Locate the cell with the specified text and output its (X, Y) center coordinate. 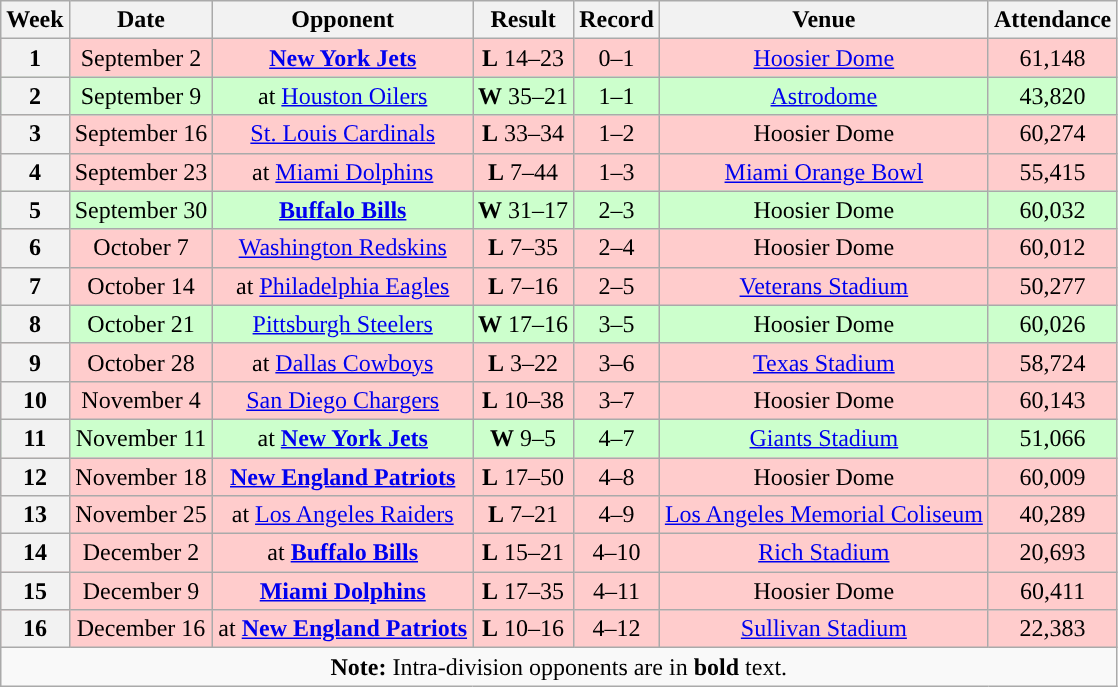
60,143 (1052, 400)
2–4 (617, 248)
Week (35, 20)
15 (35, 591)
4–8 (617, 477)
58,724 (1052, 362)
Los Angeles Memorial Coliseum (824, 515)
Miami Orange Bowl (824, 172)
New England Patriots (343, 477)
Pittsburgh Steelers (343, 324)
43,820 (1052, 96)
60,026 (1052, 324)
2–5 (617, 286)
Venue (824, 20)
1–2 (617, 134)
L 7–35 (524, 248)
New York Jets (343, 58)
October 14 (141, 286)
L 15–21 (524, 553)
W 17–16 (524, 324)
4–12 (617, 629)
at New England Patriots (343, 629)
11 (35, 438)
7 (35, 286)
L 17–35 (524, 591)
L 10–16 (524, 629)
L 33–34 (524, 134)
3–7 (617, 400)
3 (35, 134)
61,148 (1052, 58)
L 3–22 (524, 362)
Washington Redskins (343, 248)
60,032 (1052, 210)
October 7 (141, 248)
1–3 (617, 172)
December 16 (141, 629)
60,012 (1052, 248)
L 14–23 (524, 58)
22,383 (1052, 629)
50,277 (1052, 286)
12 (35, 477)
L 17–50 (524, 477)
Opponent (343, 20)
16 (35, 629)
60,274 (1052, 134)
December 2 (141, 553)
55,415 (1052, 172)
Result (524, 20)
6 (35, 248)
Miami Dolphins (343, 591)
4–11 (617, 591)
at Philadelphia Eagles (343, 286)
Rich Stadium (824, 553)
at Houston Oilers (343, 96)
October 28 (141, 362)
December 9 (141, 591)
September 16 (141, 134)
at Miami Dolphins (343, 172)
60,009 (1052, 477)
Attendance (1052, 20)
60,411 (1052, 591)
2–3 (617, 210)
10 (35, 400)
Texas Stadium (824, 362)
Buffalo Bills (343, 210)
November 25 (141, 515)
September 9 (141, 96)
November 4 (141, 400)
3–6 (617, 362)
October 21 (141, 324)
3–5 (617, 324)
40,289 (1052, 515)
Veterans Stadium (824, 286)
8 (35, 324)
St. Louis Cardinals (343, 134)
Record (617, 20)
4–10 (617, 553)
Giants Stadium (824, 438)
at Dallas Cowboys (343, 362)
13 (35, 515)
September 23 (141, 172)
W 31–17 (524, 210)
1 (35, 58)
September 30 (141, 210)
San Diego Chargers (343, 400)
September 2 (141, 58)
at New York Jets (343, 438)
at Buffalo Bills (343, 553)
1–1 (617, 96)
L 7–44 (524, 172)
L 7–21 (524, 515)
at Los Angeles Raiders (343, 515)
Date (141, 20)
2 (35, 96)
November 18 (141, 477)
Note: Intra-division opponents are in bold text. (559, 667)
5 (35, 210)
L 10–38 (524, 400)
Astrodome (824, 96)
14 (35, 553)
4 (35, 172)
Sullivan Stadium (824, 629)
November 11 (141, 438)
20,693 (1052, 553)
9 (35, 362)
W 35–21 (524, 96)
W 9–5 (524, 438)
L 7–16 (524, 286)
4–7 (617, 438)
0–1 (617, 58)
4–9 (617, 515)
51,066 (1052, 438)
